Locate the cell with the specified text and output its [X, Y] center coordinate. 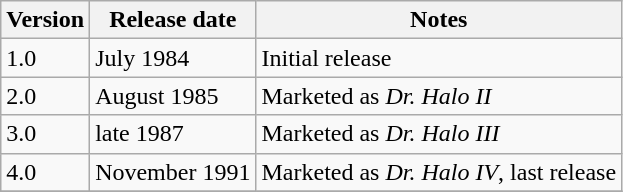
1.0 [46, 58]
July 1984 [173, 58]
Notes [439, 20]
Marketed as Dr. Halo II [439, 96]
2.0 [46, 96]
August 1985 [173, 96]
Initial release [439, 58]
Version [46, 20]
late 1987 [173, 134]
November 1991 [173, 172]
4.0 [46, 172]
Marketed as Dr. Halo IV, last release [439, 172]
3.0 [46, 134]
Release date [173, 20]
Marketed as Dr. Halo III [439, 134]
